Extract the [X, Y] coordinate from the center of the cell holding the provided text.  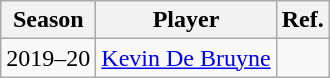
Ref. [302, 20]
Player [186, 20]
Season [48, 20]
Kevin De Bruyne [186, 58]
2019–20 [48, 58]
